Identify which cell holds the provided text, then report its (X, Y) central coordinate. 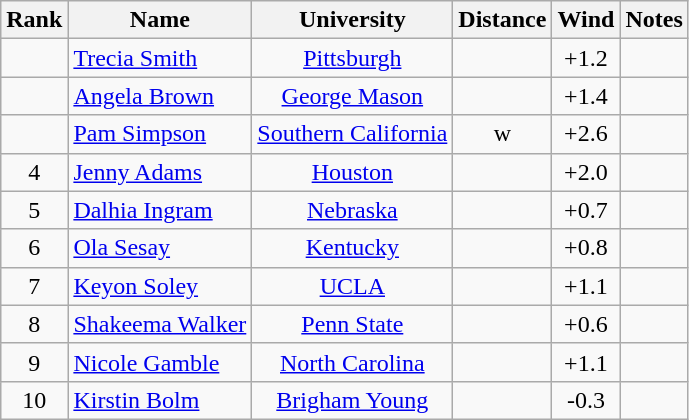
Trecia Smith (160, 58)
9 (34, 362)
+1.4 (586, 96)
North Carolina (352, 362)
+2.6 (586, 134)
w (502, 134)
Nicole Gamble (160, 362)
Penn State (352, 324)
Angela Brown (160, 96)
-0.3 (586, 400)
Jenny Adams (160, 172)
4 (34, 172)
Brigham Young (352, 400)
Kirstin Bolm (160, 400)
UCLA (352, 286)
8 (34, 324)
10 (34, 400)
Houston (352, 172)
Notes (654, 20)
+0.8 (586, 248)
Rank (34, 20)
+0.7 (586, 210)
Nebraska (352, 210)
Name (160, 20)
Shakeema Walker (160, 324)
Wind (586, 20)
+2.0 (586, 172)
7 (34, 286)
George Mason (352, 96)
Keyon Soley (160, 286)
Kentucky (352, 248)
Dalhia Ingram (160, 210)
+0.6 (586, 324)
+1.2 (586, 58)
Pam Simpson (160, 134)
6 (34, 248)
Distance (502, 20)
Southern California (352, 134)
University (352, 20)
Pittsburgh (352, 58)
Ola Sesay (160, 248)
5 (34, 210)
